Extract the [x, y] coordinate from the center of the cell holding the provided text.  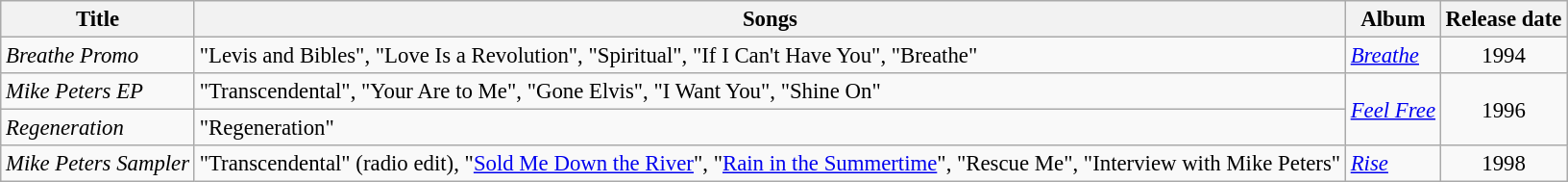
1994 [1503, 56]
Mike Peters EP [98, 91]
Rise [1393, 164]
Feel Free [1393, 110]
1998 [1503, 164]
Title [98, 19]
"Transcendental" (radio edit), "Sold Me Down the River", "Rain in the Summertime", "Rescue Me", "Interview with Mike Peters" [770, 164]
"Levis and Bibles", "Love Is a Revolution", "Spiritual", "If I Can't Have You", "Breathe" [770, 56]
Songs [770, 19]
"Regeneration" [770, 128]
1996 [1503, 110]
Breathe Promo [98, 56]
Mike Peters Sampler [98, 164]
Release date [1503, 19]
Regeneration [98, 128]
Album [1393, 19]
Breathe [1393, 56]
"Transcendental", "Your Are to Me", "Gone Elvis", "I Want You", "Shine On" [770, 91]
